Locate the cell with the specified text and output its [X, Y] center coordinate. 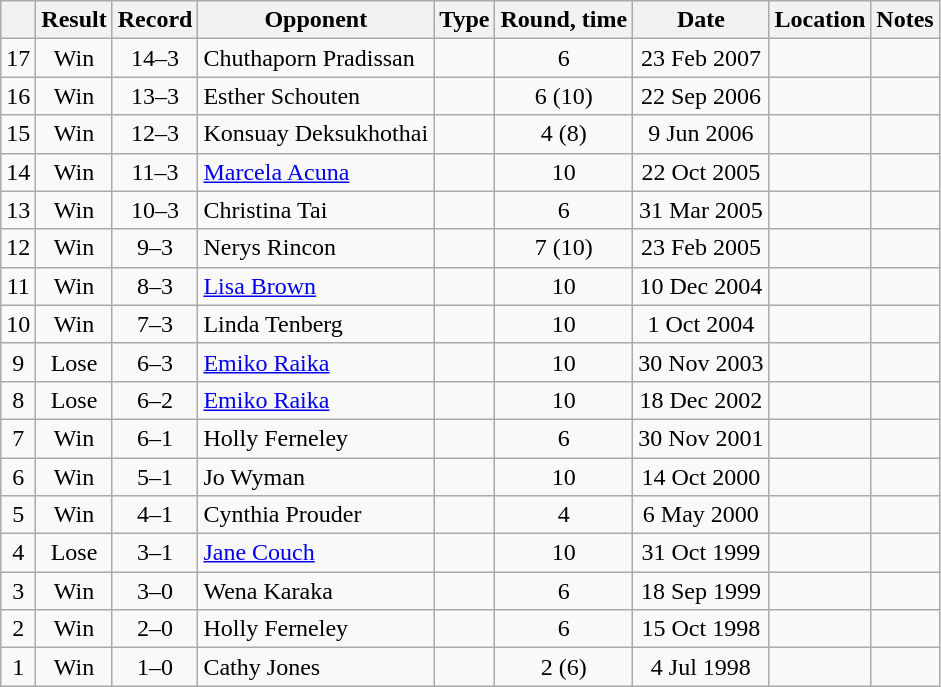
16 [18, 96]
14 [18, 172]
1 [18, 667]
23 Feb 2005 [701, 248]
6 (10) [564, 96]
Lisa Brown [316, 286]
8 [18, 400]
11–3 [155, 172]
Nerys Rincon [316, 248]
Cynthia Prouder [316, 515]
14 Oct 2000 [701, 477]
3–0 [155, 591]
13–3 [155, 96]
Jo Wyman [316, 477]
3 [18, 591]
15 Oct 1998 [701, 629]
Jane Couch [316, 553]
5 [18, 515]
23 Feb 2007 [701, 58]
Linda Tenberg [316, 324]
1 Oct 2004 [701, 324]
Location [820, 20]
15 [18, 134]
12–3 [155, 134]
11 [18, 286]
6 May 2000 [701, 515]
Opponent [316, 20]
2 (6) [564, 667]
7 [18, 438]
7 (10) [564, 248]
14–3 [155, 58]
3–1 [155, 553]
2–0 [155, 629]
10 Dec 2004 [701, 286]
Round, time [564, 20]
1–0 [155, 667]
4 Jul 1998 [701, 667]
6–2 [155, 400]
22 Sep 2006 [701, 96]
Cathy Jones [316, 667]
Esther Schouten [316, 96]
Wena Karaka [316, 591]
17 [18, 58]
9 [18, 362]
Chuthaporn Pradissan [316, 58]
Marcela Acuna [316, 172]
8–3 [155, 286]
Record [155, 20]
Result [74, 20]
9 Jun 2006 [701, 134]
Konsuay Deksukhothai [316, 134]
5–1 [155, 477]
2 [18, 629]
Christina Tai [316, 210]
Notes [905, 20]
31 Oct 1999 [701, 553]
22 Oct 2005 [701, 172]
12 [18, 248]
6–3 [155, 362]
13 [18, 210]
9–3 [155, 248]
31 Mar 2005 [701, 210]
6–1 [155, 438]
4 (8) [564, 134]
Date [701, 20]
18 Dec 2002 [701, 400]
30 Nov 2003 [701, 362]
30 Nov 2001 [701, 438]
7–3 [155, 324]
Type [464, 20]
18 Sep 1999 [701, 591]
10–3 [155, 210]
4–1 [155, 515]
